Return [X, Y] of the center of cell containing provided text 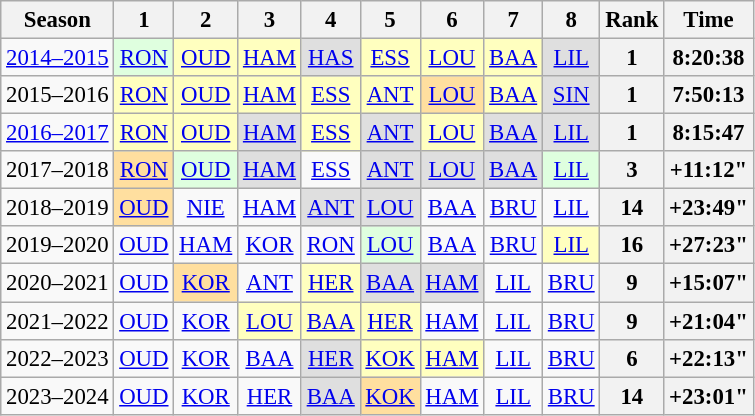
2021–2022 [58, 321]
2016–2017 [58, 133]
2018–2019 [58, 208]
SIN [572, 95]
+23:01" [708, 396]
2022–2023 [58, 358]
8:15:47 [708, 133]
HAS [330, 58]
Rank [632, 20]
2014–2015 [58, 58]
8 [572, 20]
+11:12" [708, 170]
2019–2020 [58, 245]
5 [390, 20]
7 [514, 20]
2020–2021 [58, 283]
16 [632, 245]
2023–2024 [58, 396]
+22:13" [708, 358]
7:50:13 [708, 95]
2 [206, 20]
+27:23" [708, 245]
+15:07" [708, 283]
Season [58, 20]
4 [330, 20]
+23:49" [708, 208]
+21:04" [708, 321]
Time [708, 20]
NIE [206, 208]
8:20:38 [708, 58]
2015–2016 [58, 95]
2017–2018 [58, 170]
